Return (X, Y) of the center of cell containing provided text 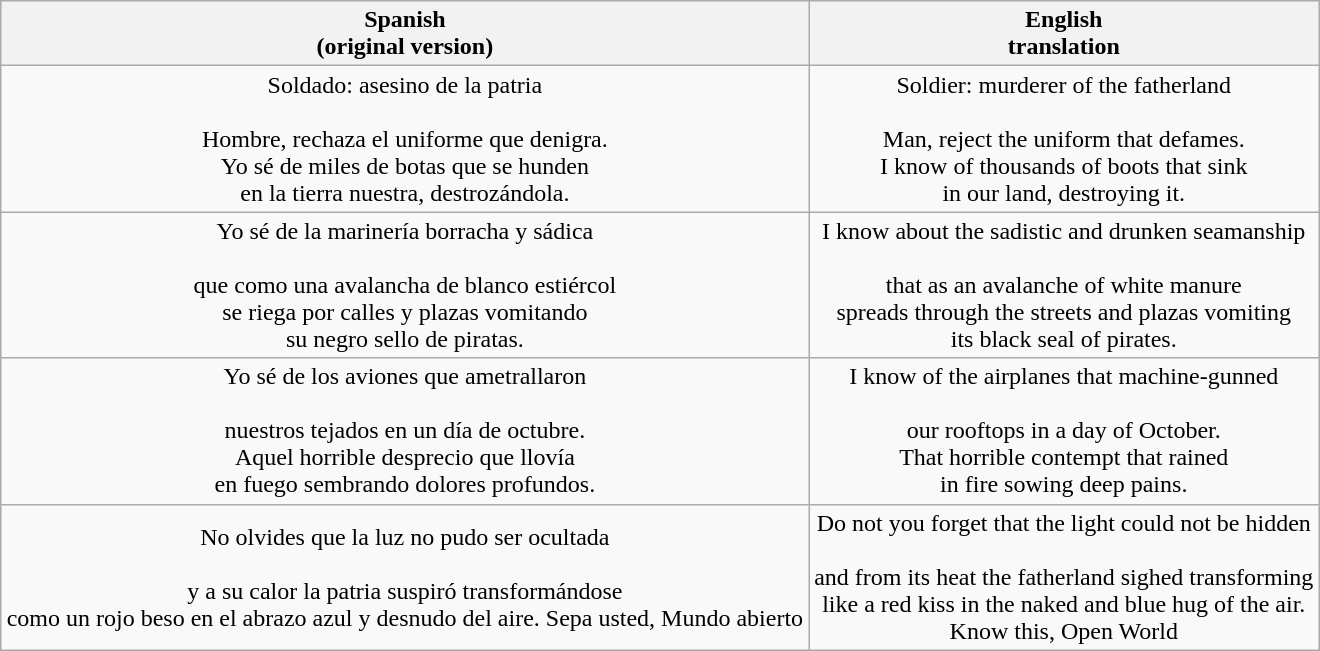
Englishtranslation (1064, 34)
Soldado: asesino de la patriaHombre, rechaza el uniforme que denigra. Yo sé de miles de botas que se hunden en la tierra nuestra, destrozándola. (404, 139)
Soldier: murderer of the fatherlandMan, reject the uniform that defames. I know of thousands of boots that sink in our land, destroying it. (1064, 139)
Spanish(original version) (404, 34)
Yo sé de los aviones que ametrallaronnuestros tejados en un día de octubre. Aquel horrible desprecio que llovía en fuego sembrando dolores profundos. (404, 431)
I know of the airplanes that machine-gunnedour rooftops in a day of October. That horrible contempt that rained in fire sowing deep pains. (1064, 431)
Yo sé de la marinería borracha y sádicaque como una avalancha de blanco estiércol se riega por calles y plazas vomitando su negro sello de piratas. (404, 285)
